Identify which cell holds the provided text, then report its [X, Y] central coordinate. 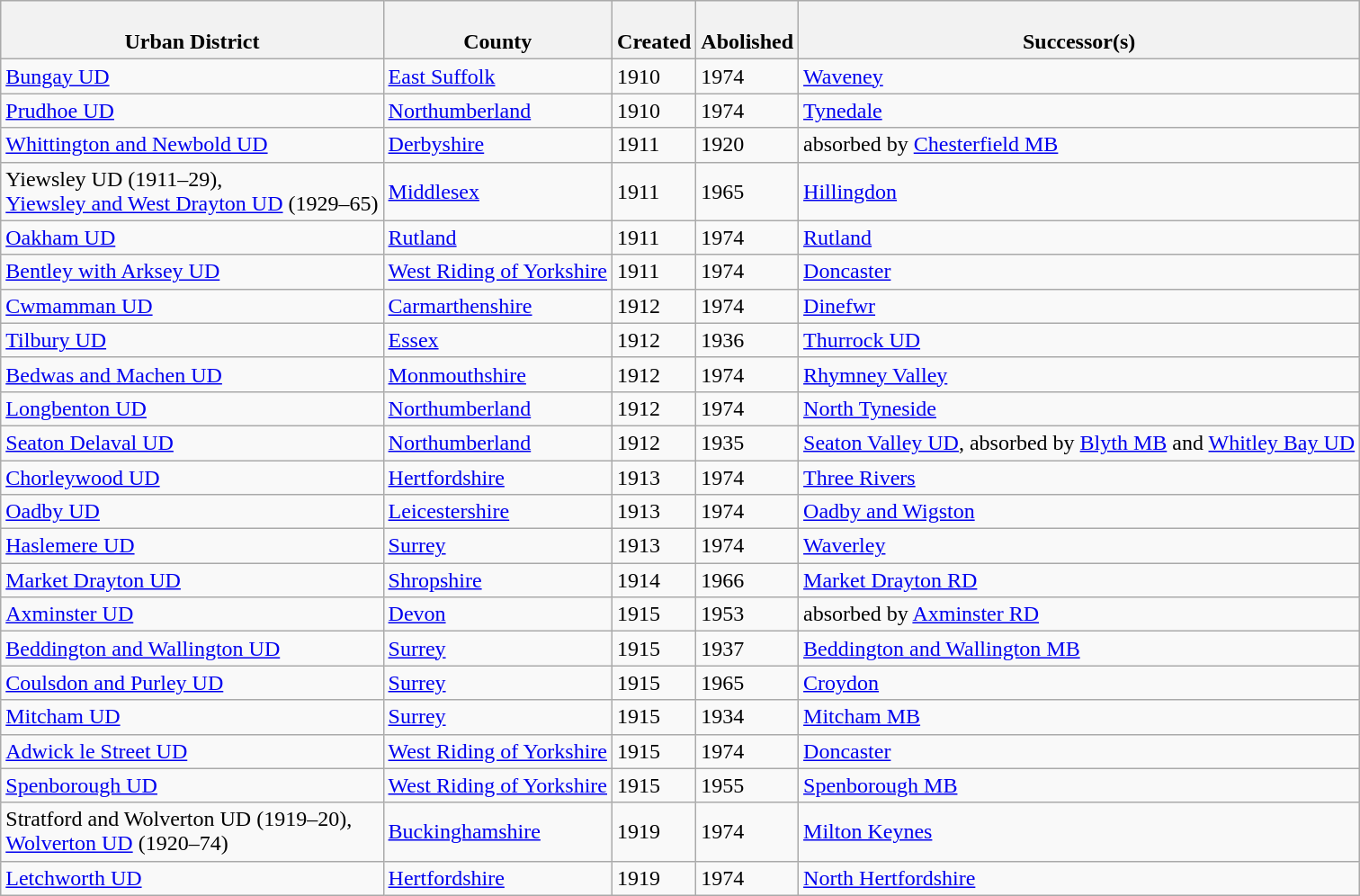
Yiewsley UD (1911–29),Yiewsley and West Drayton UD (1929–65) [192, 191]
Waverley [1079, 546]
Carmarthenshire [497, 306]
1937 [747, 649]
Seaton Valley UD, absorbed by Blyth MB and Whitley Bay UD [1079, 443]
Spenborough UD [192, 785]
Middlesex [497, 191]
Buckinghamshire [497, 831]
Tynedale [1079, 111]
Mitcham UD [192, 717]
Stratford and Wolverton UD (1919–20),Wolverton UD (1920–74) [192, 831]
Letchworth UD [192, 878]
Oadby and Wigston [1079, 512]
Rhymney Valley [1079, 374]
Urban District [192, 31]
Axminster UD [192, 614]
Bungay UD [192, 76]
Adwick le Street UD [192, 751]
1953 [747, 614]
Beddington and Wallington MB [1079, 649]
Bedwas and Machen UD [192, 374]
Chorleywood UD [192, 478]
East Suffolk [497, 76]
North Tyneside [1079, 408]
Abolished [747, 31]
Successor(s) [1079, 31]
County [497, 31]
absorbed by Axminster RD [1079, 614]
1934 [747, 717]
Milton Keynes [1079, 831]
1935 [747, 443]
Thurrock UD [1079, 340]
Hillingdon [1079, 191]
Beddington and Wallington UD [192, 649]
Seaton Delaval UD [192, 443]
Three Rivers [1079, 478]
Haslemere UD [192, 546]
Essex [497, 340]
1920 [747, 145]
Devon [497, 614]
Oadby UD [192, 512]
Market Drayton RD [1079, 580]
North Hertfordshire [1079, 878]
Spenborough MB [1079, 785]
Waveney [1079, 76]
1955 [747, 785]
Cwmamman UD [192, 306]
1966 [747, 580]
Dinefwr [1079, 306]
1914 [655, 580]
absorbed by Chesterfield MB [1079, 145]
Created [655, 31]
Bentley with Arksey UD [192, 272]
1936 [747, 340]
Coulsdon and Purley UD [192, 683]
Monmouthshire [497, 374]
Longbenton UD [192, 408]
Prudhoe UD [192, 111]
Mitcham MB [1079, 717]
Market Drayton UD [192, 580]
Croydon [1079, 683]
Whittington and Newbold UD [192, 145]
Shropshire [497, 580]
Derbyshire [497, 145]
Oakham UD [192, 237]
Leicestershire [497, 512]
Tilbury UD [192, 340]
